Return (x, y) of the center of cell containing provided text 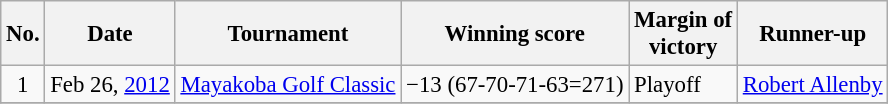
Date (110, 34)
No. (23, 34)
Tournament (288, 34)
Winning score (515, 34)
Runner-up (812, 34)
Robert Allenby (812, 85)
Feb 26, 2012 (110, 85)
−13 (67-70-71-63=271) (515, 85)
1 (23, 85)
Mayakoba Golf Classic (288, 85)
Playoff (684, 85)
Margin ofvictory (684, 34)
